Pinpoint the cell where the given text exists, returning its (X, Y) midpoint coordinate. 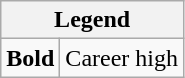
Bold (30, 58)
Career high (122, 58)
Legend (92, 20)
